Scan for the cell matching the given text and deliver its [X, Y] coordinate at center. 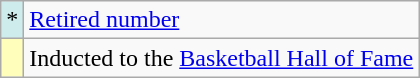
Inducted to the Basketball Hall of Fame [222, 58]
* [12, 20]
Retired number [222, 20]
